Output the [x, y] coordinate of the center of the cell containing the given text.  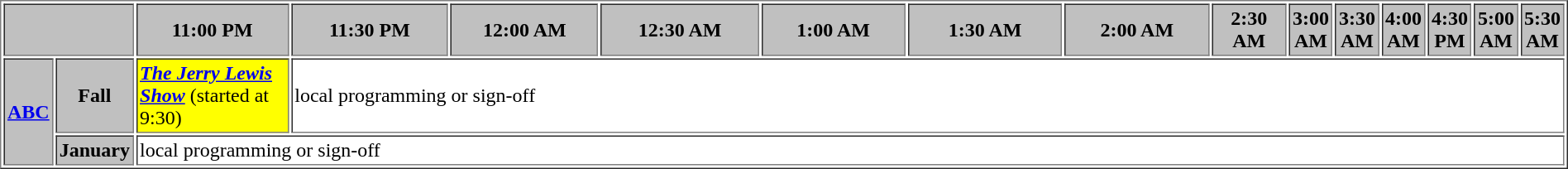
2:30 AM [1249, 30]
ABC [28, 111]
4:00 AM [1403, 30]
12:00 AM [524, 30]
Fall [94, 95]
4:30 PM [1449, 30]
5:30 AM [1542, 30]
The Jerry Lewis Show (started at 9:30) [213, 95]
2:00 AM [1136, 30]
11:30 PM [370, 30]
1:00 AM [834, 30]
3:00 AM [1310, 30]
5:00 AM [1495, 30]
11:00 PM [213, 30]
January [94, 151]
3:30 AM [1356, 30]
12:30 AM [680, 30]
1:30 AM [986, 30]
